Return the [x, y] coordinate for the center point of the cell that contains the specified text.  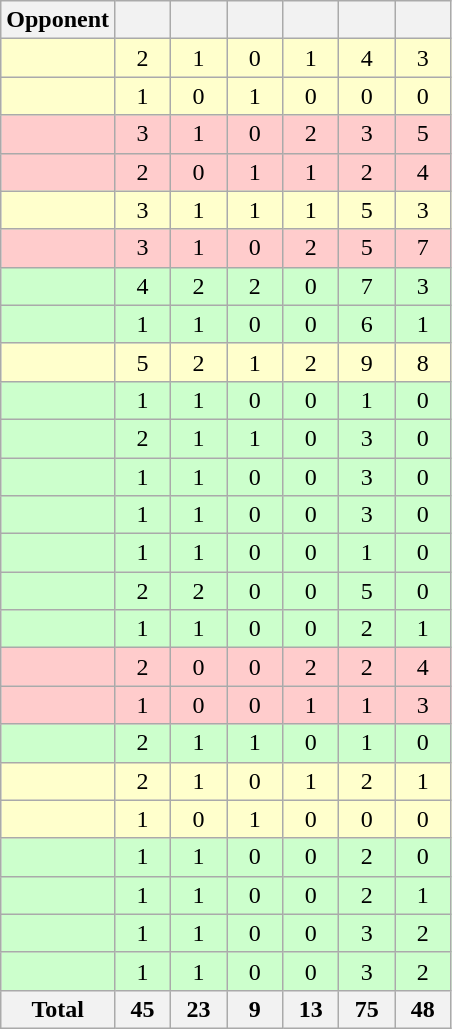
48 [423, 1009]
45 [143, 1009]
Opponent [58, 20]
8 [423, 362]
Total [58, 1009]
6 [367, 324]
23 [199, 1009]
75 [367, 1009]
13 [311, 1009]
